Search for the cell housing the specified text and yield its [X, Y] center coordinate. 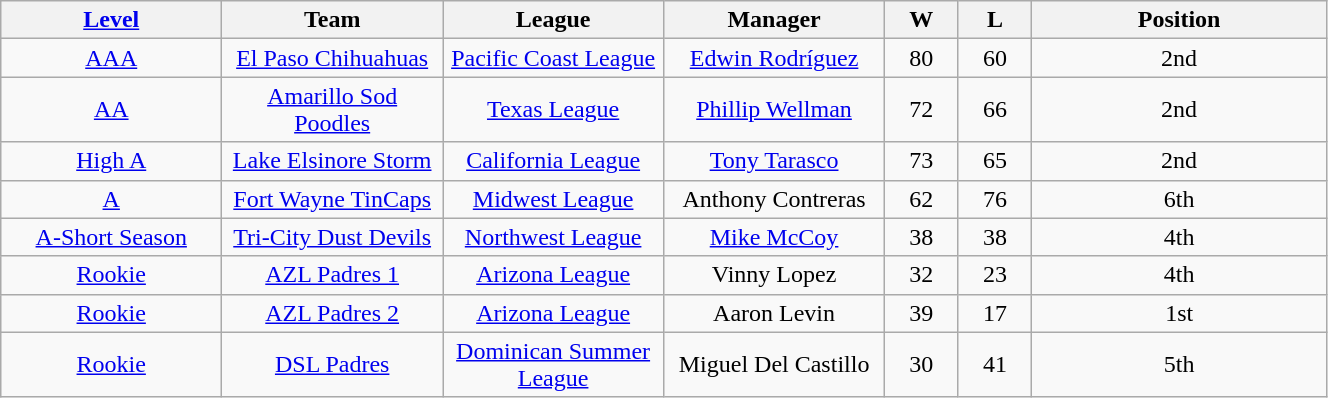
Team [332, 20]
California League [554, 161]
AZL Padres 1 [332, 275]
High A [112, 161]
Miguel Del Castillo [774, 364]
Midwest League [554, 199]
76 [995, 199]
66 [995, 110]
5th [1180, 364]
AAA [112, 58]
L [995, 20]
60 [995, 58]
Position [1180, 20]
73 [922, 161]
AA [112, 110]
A-Short Season [112, 237]
Level [112, 20]
Texas League [554, 110]
17 [995, 313]
6th [1180, 199]
80 [922, 58]
AZL Padres 2 [332, 313]
32 [922, 275]
Aaron Levin [774, 313]
Vinny Lopez [774, 275]
Amarillo Sod Poodles [332, 110]
39 [922, 313]
1st [1180, 313]
El Paso Chihuahuas [332, 58]
A [112, 199]
41 [995, 364]
Phillip Wellman [774, 110]
Pacific Coast League [554, 58]
30 [922, 364]
Northwest League [554, 237]
Anthony Contreras [774, 199]
72 [922, 110]
Dominican Summer League [554, 364]
65 [995, 161]
Mike McCoy [774, 237]
62 [922, 199]
League [554, 20]
Manager [774, 20]
Lake Elsinore Storm [332, 161]
Tony Tarasco [774, 161]
Tri-City Dust Devils [332, 237]
23 [995, 275]
DSL Padres [332, 364]
W [922, 20]
Edwin Rodríguez [774, 58]
Fort Wayne TinCaps [332, 199]
